Search for the cell housing the specified text and yield its [X, Y] center coordinate. 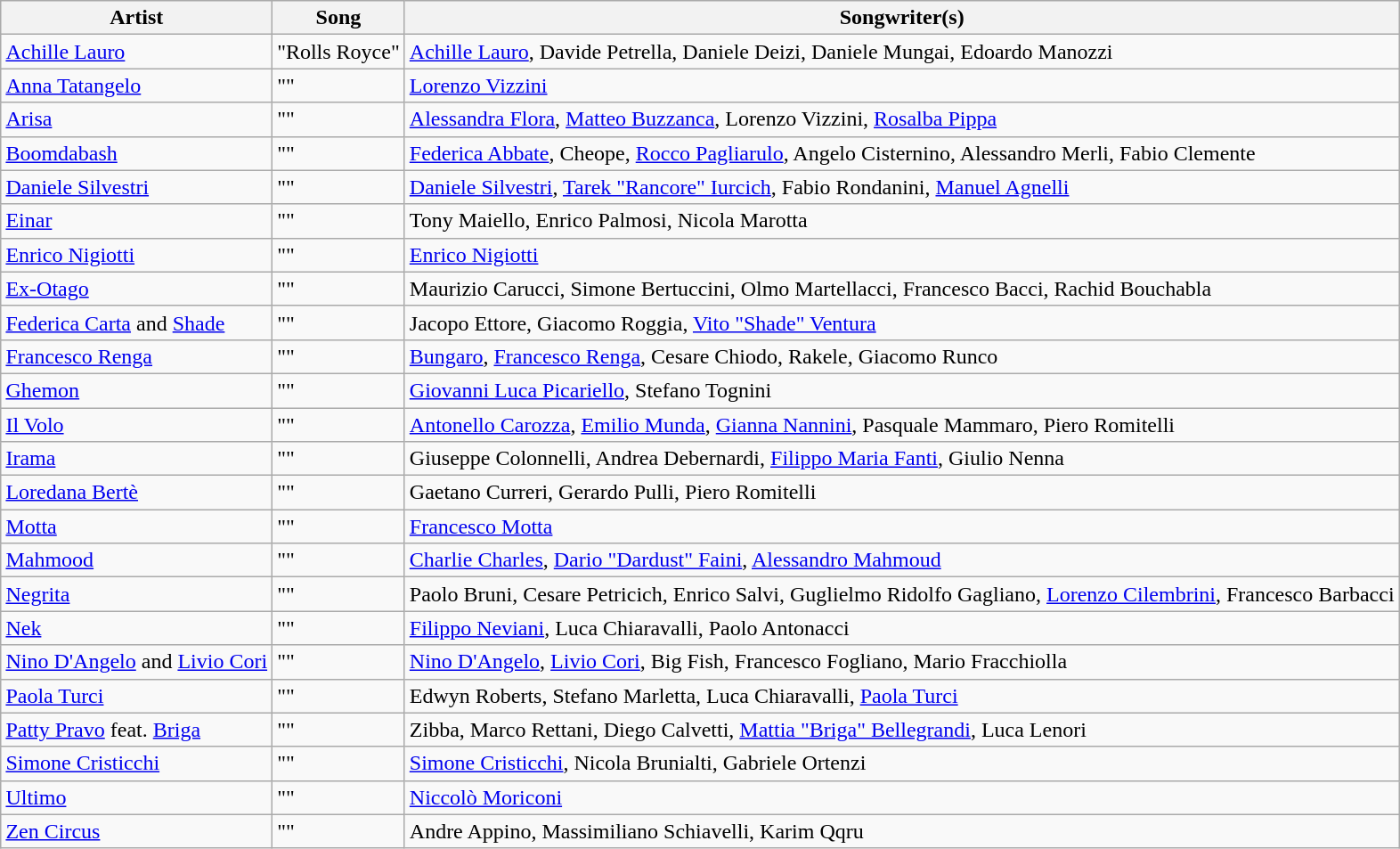
Artist [137, 18]
Boomdabash [137, 153]
Ghemon [137, 390]
Gaetano Curreri, Gerardo Pulli, Piero Romitelli [901, 493]
Nino D'Angelo and Livio Cori [137, 662]
Arisa [137, 119]
Simone Cristicchi [137, 763]
Tony Maiello, Enrico Palmosi, Nicola Marotta [901, 221]
Filippo Neviani, Luca Chiaravalli, Paolo Antonacci [901, 628]
Niccolò Moriconi [901, 797]
Ex-Otago [137, 289]
Il Volo [137, 425]
Nek [137, 628]
Einar [137, 221]
Federica Abbate, Cheope, Rocco Pagliarulo, Angelo Cisternino, Alessandro Merli, Fabio Clemente [901, 153]
Edwyn Roberts, Stefano Marletta, Luca Chiaravalli, Paola Turci [901, 696]
Paolo Bruni, Cesare Petricich, Enrico Salvi, Guglielmo Ridolfo Gagliano, Lorenzo Cilembrini, Francesco Barbacci [901, 594]
Anna Tatangelo [137, 86]
Nino D'Angelo, Livio Cori, Big Fish, Francesco Fogliano, Mario Fracchiolla [901, 662]
Lorenzo Vizzini [901, 86]
Achille Lauro, Davide Petrella, Daniele Deizi, Daniele Mungai, Edoardo Manozzi [901, 52]
Zen Circus [137, 831]
Song [338, 18]
Irama [137, 459]
Francesco Motta [901, 527]
Jacopo Ettore, Giacomo Roggia, Vito "Shade" Ventura [901, 322]
Bungaro, Francesco Renga, Cesare Chiodo, Rakele, Giacomo Runco [901, 356]
Achille Lauro [137, 52]
Songwriter(s) [901, 18]
Daniele Silvestri, Tarek "Rancore" Iurcich, Fabio Rondanini, Manuel Agnelli [901, 187]
Federica Carta and Shade [137, 322]
"Rolls Royce" [338, 52]
Daniele Silvestri [137, 187]
Francesco Renga [137, 356]
Patty Pravo feat. Briga [137, 730]
Giovanni Luca Picariello, Stefano Tognini [901, 390]
Motta [137, 527]
Mahmood [137, 560]
Zibba, Marco Rettani, Diego Calvetti, Mattia "Briga" Bellegrandi, Luca Lenori [901, 730]
Paola Turci [137, 696]
Charlie Charles, Dario "Dardust" Faini, Alessandro Mahmoud [901, 560]
Simone Cristicchi, Nicola Brunialti, Gabriele Ortenzi [901, 763]
Maurizio Carucci, Simone Bertuccini, Olmo Martellacci, Francesco Bacci, Rachid Bouchabla [901, 289]
Antonello Carozza, Emilio Munda, Gianna Nannini, Pasquale Mammaro, Piero Romitelli [901, 425]
Loredana Bertè [137, 493]
Andre Appino, Massimiliano Schiavelli, Karim Qqru [901, 831]
Negrita [137, 594]
Giuseppe Colonnelli, Andrea Debernardi, Filippo Maria Fanti, Giulio Nenna [901, 459]
Alessandra Flora, Matteo Buzzanca, Lorenzo Vizzini, Rosalba Pippa [901, 119]
Ultimo [137, 797]
